Find where the given text appears and provide that cell's center as [x, y] coordinate. 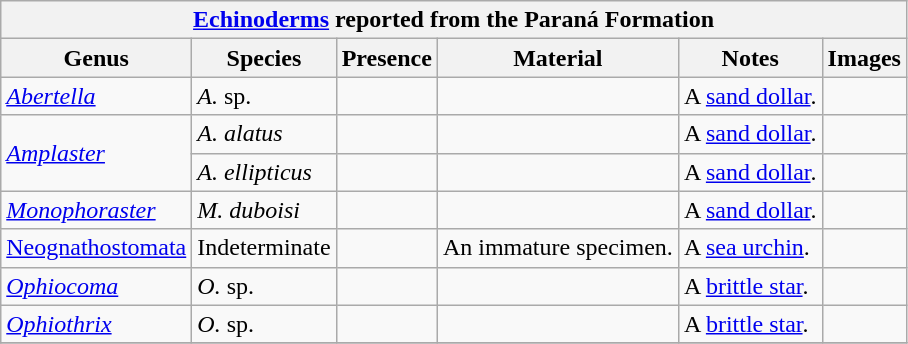
Ophiothrix [96, 324]
A sea urchin. [750, 248]
Neognathostomata [96, 248]
Indeterminate [264, 248]
Images [864, 58]
Monophoraster [96, 210]
Ophiocoma [96, 286]
Presence [386, 58]
Material [558, 58]
Amplaster [96, 153]
Notes [750, 58]
A. sp. [264, 96]
M. duboisi [264, 210]
Species [264, 58]
Genus [96, 58]
Abertella [96, 96]
A. alatus [264, 134]
Echinoderms reported from the Paraná Formation [454, 20]
A. ellipticus [264, 172]
An immature specimen. [558, 248]
